From the cell containing the given text, extract its center point as [x, y] coordinate. 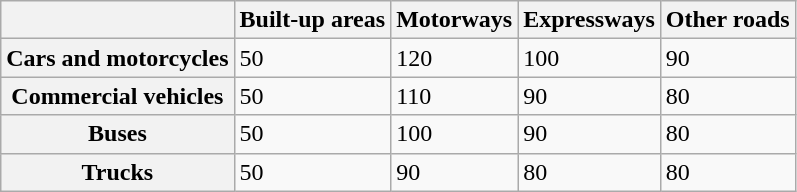
Buses [118, 134]
Commercial vehicles [118, 96]
Other roads [728, 20]
Cars and motorcycles [118, 58]
Expressways [590, 20]
Trucks [118, 172]
Motorways [454, 20]
120 [454, 58]
110 [454, 96]
Built-up areas [312, 20]
